Find where the given text appears and provide that cell's center as (x, y) coordinate. 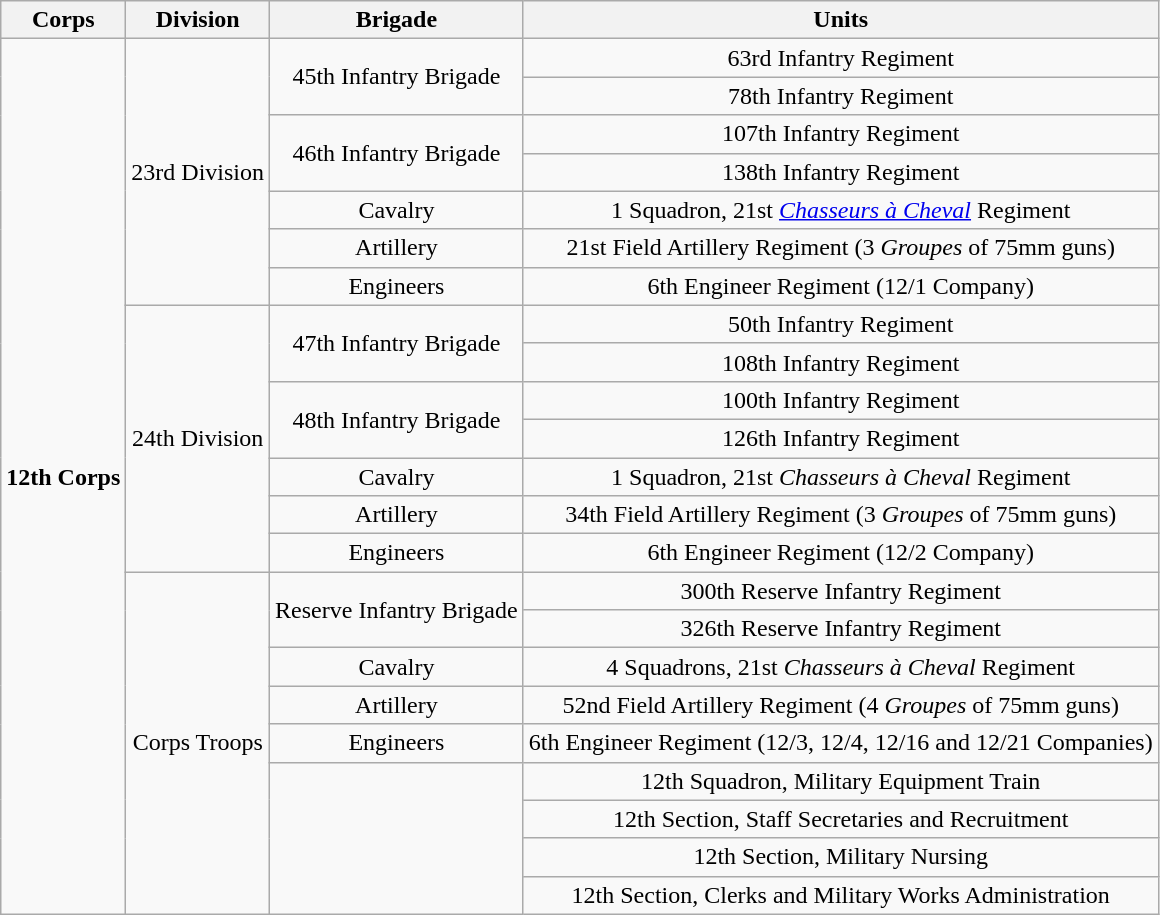
23rd Division (198, 172)
24th Division (198, 438)
6th Engineer Regiment (12/1 Company) (840, 286)
12th Section, Military Nursing (840, 857)
Units (840, 20)
78th Infantry Regiment (840, 96)
Corps (64, 20)
63rd Infantry Regiment (840, 58)
6th Engineer Regiment (12/2 Company) (840, 553)
12th Corps (64, 476)
47th Infantry Brigade (397, 343)
Brigade (397, 20)
50th Infantry Regiment (840, 324)
52nd Field Artillery Regiment (4 Groupes of 75mm guns) (840, 705)
48th Infantry Brigade (397, 419)
12th Section, Staff Secretaries and Recruitment (840, 819)
108th Infantry Regiment (840, 362)
21st Field Artillery Regiment (3 Groupes of 75mm guns) (840, 248)
4 Squadrons, 21st Chasseurs à Cheval Regiment (840, 667)
34th Field Artillery Regiment (3 Groupes of 75mm guns) (840, 515)
126th Infantry Regiment (840, 438)
12th Section, Clerks and Military Works Administration (840, 895)
300th Reserve Infantry Regiment (840, 591)
100th Infantry Regiment (840, 400)
46th Infantry Brigade (397, 153)
Corps Troops (198, 744)
12th Squadron, Military Equipment Train (840, 781)
45th Infantry Brigade (397, 77)
Division (198, 20)
138th Infantry Regiment (840, 172)
6th Engineer Regiment (12/3, 12/4, 12/16 and 12/21 Companies) (840, 743)
326th Reserve Infantry Regiment (840, 629)
107th Infantry Regiment (840, 134)
Reserve Infantry Brigade (397, 610)
